Determine the [X, Y] coordinate at the center of the cell enclosing the given text.  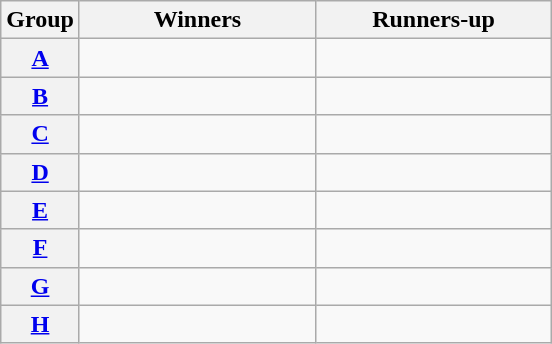
B [40, 96]
A [40, 58]
E [40, 210]
D [40, 172]
Runners-up [433, 20]
Winners [197, 20]
F [40, 248]
H [40, 324]
C [40, 134]
G [40, 286]
Group [40, 20]
